Scan for the cell matching the given text and deliver its (X, Y) coordinate at center. 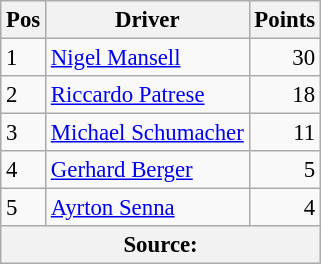
Source: (161, 245)
30 (284, 58)
2 (24, 95)
3 (24, 133)
Gerhard Berger (148, 170)
Michael Schumacher (148, 133)
Ayrton Senna (148, 208)
1 (24, 58)
Nigel Mansell (148, 58)
Driver (148, 20)
Pos (24, 20)
18 (284, 95)
Points (284, 20)
Riccardo Patrese (148, 95)
11 (284, 133)
